For the text-containing cell, return its midpoint in (x, y) coordinate format. 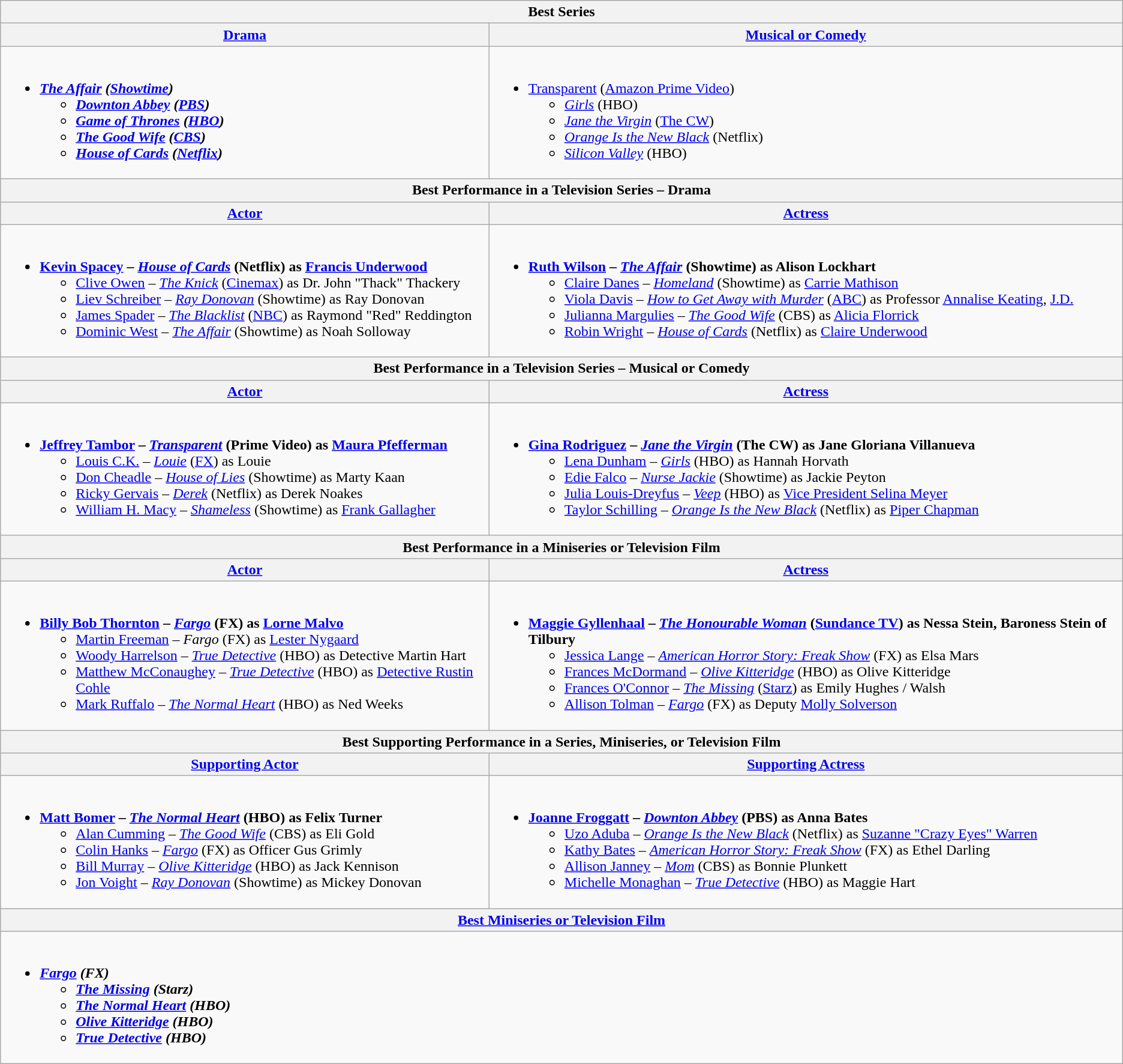
Best Performance in a Miniseries or Television Film (561, 547)
Best Performance in a Television Series – Drama (561, 190)
Best Miniseries or Television Film (561, 920)
Musical or Comedy (806, 35)
Fargo (FX)The Missing (Starz)The Normal Heart (HBO)Olive Kitteridge (HBO)True Detective (HBO) (561, 997)
Transparent (Amazon Prime Video)Girls (HBO)Jane the Virgin (The CW)Orange Is the New Black (Netflix)Silicon Valley (HBO) (806, 113)
Supporting Actor (245, 765)
Supporting Actress (806, 765)
Best Performance in a Television Series – Musical or Comedy (561, 368)
The Affair (Showtime)Downton Abbey (PBS)Game of Thrones (HBO)The Good Wife (CBS)House of Cards (Netflix) (245, 113)
Best Series (561, 12)
Drama (245, 35)
Best Supporting Performance in a Series, Miniseries, or Television Film (561, 741)
